Determine the (x, y) coordinate at the center of the cell enclosing the given text.  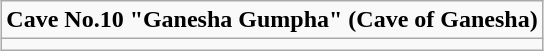
Cave No.10 "Ganesha Gumpha" (Cave of Ganesha) (272, 20)
